Return the (X, Y) coordinate for the center point of the cell that contains the specified text.  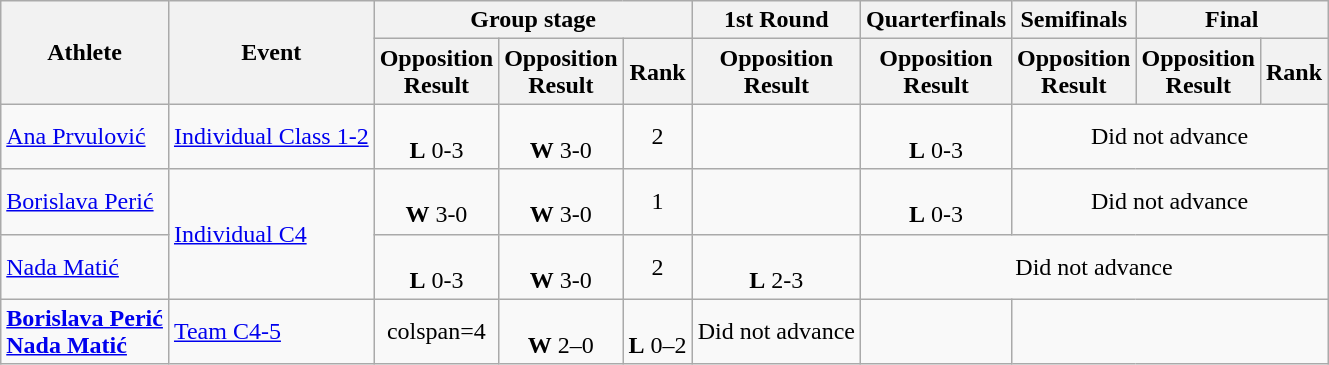
Team C4-5 (271, 332)
L 2-3 (776, 266)
Borislava Perić Nada Matić (85, 332)
Ana Prvulović (85, 136)
Quarterfinals (936, 20)
Event (271, 52)
W 2–0 (561, 332)
Athlete (85, 52)
Group stage (533, 20)
Semifinals (1074, 20)
Individual C4 (271, 234)
Individual Class 1-2 (271, 136)
colspan=4 (436, 332)
L 0–2 (658, 332)
Borislava Perić (85, 202)
1st Round (776, 20)
Nada Matić (85, 266)
1 (658, 202)
Final (1232, 20)
